Scan for the cell matching the given text and deliver its [x, y] coordinate at center. 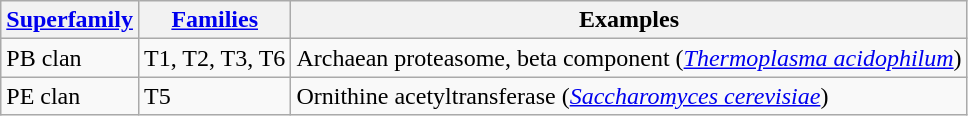
Examples [629, 20]
PB clan [70, 58]
Families [214, 20]
PE clan [70, 96]
T1, T2, T3, T6 [214, 58]
Archaean proteasome, beta component (Thermoplasma acidophilum) [629, 58]
Superfamily [70, 20]
T5 [214, 96]
Ornithine acetyltransferase (Saccharomyces cerevisiae) [629, 96]
